Return the [x, y] coordinate for the center point of the cell that contains the specified text.  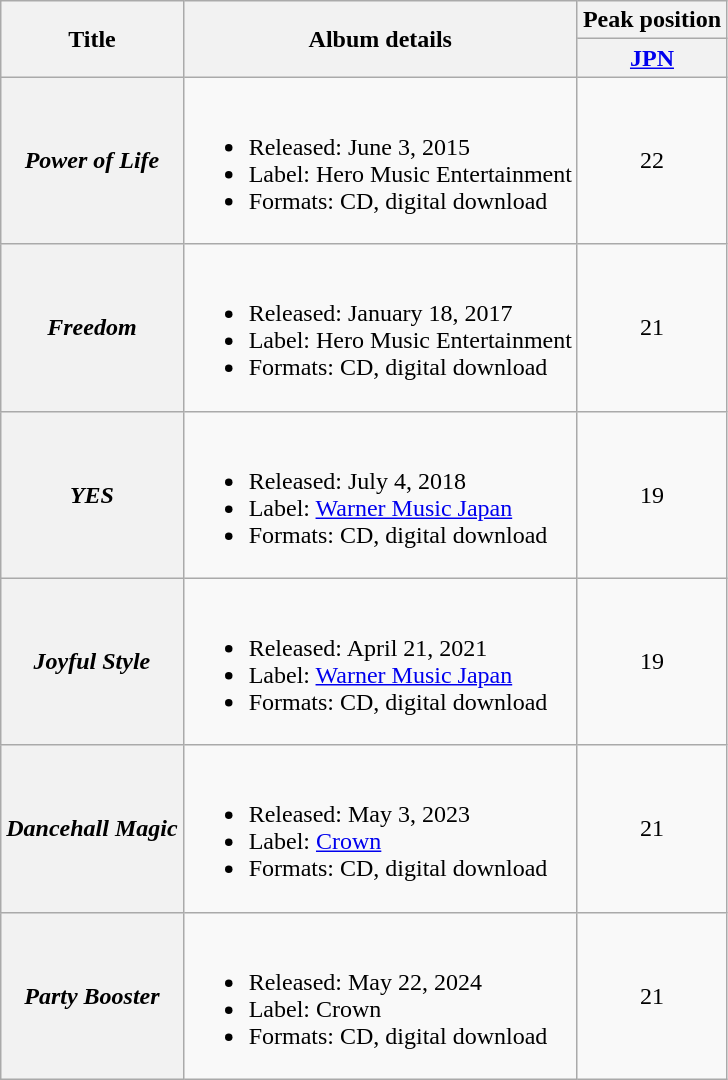
Title [92, 39]
Released: May 22, 2024Label: CrownFormats: CD, digital download [380, 996]
Released: July 4, 2018Label: Warner Music JapanFormats: CD, digital download [380, 494]
JPN [652, 58]
Dancehall Magic [92, 828]
Album details [380, 39]
Released: June 3, 2015Label: Hero Music EntertainmentFormats: CD, digital download [380, 160]
Freedom [92, 328]
22 [652, 160]
YES [92, 494]
Released: April 21, 2021Label: Warner Music JapanFormats: CD, digital download [380, 662]
Released: May 3, 2023Label: CrownFormats: CD, digital download [380, 828]
Joyful Style [92, 662]
Released: January 18, 2017Label: Hero Music EntertainmentFormats: CD, digital download [380, 328]
Party Booster [92, 996]
Peak position [652, 20]
Power of Life [92, 160]
